Pinpoint the cell where the given text exists, returning its (x, y) midpoint coordinate. 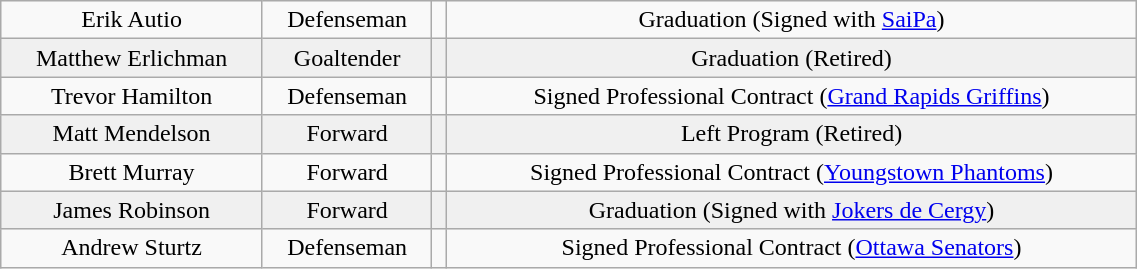
James Robinson (132, 210)
Matt Mendelson (132, 134)
Graduation (Signed with Jokers de Cergy) (792, 210)
Erik Autio (132, 20)
Signed Professional Contract (Youngstown Phantoms) (792, 172)
Goaltender (346, 58)
Graduation (Retired) (792, 58)
Signed Professional Contract (Grand Rapids Griffins) (792, 96)
Left Program (Retired) (792, 134)
Brett Murray (132, 172)
Signed Professional Contract (Ottawa Senators) (792, 248)
Graduation (Signed with SaiPa) (792, 20)
Trevor Hamilton (132, 96)
Andrew Sturtz (132, 248)
Matthew Erlichman (132, 58)
